Locate the cell with the specified text and output its [x, y] center coordinate. 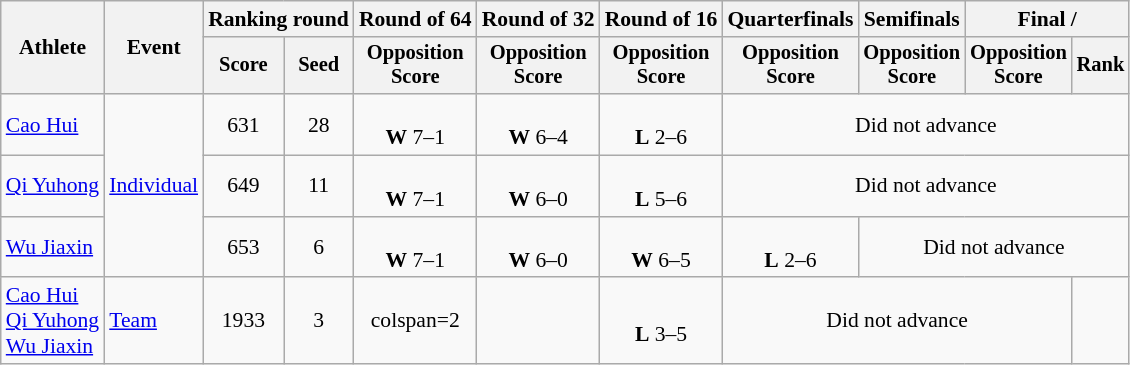
Team [154, 322]
Wu Jiaxin [52, 248]
Qi Yuhong [52, 186]
W 6–5 [662, 248]
Athlete [52, 48]
L 3–5 [662, 322]
Score [244, 66]
W 6–4 [538, 124]
Round of 16 [662, 19]
653 [244, 248]
Quarterfinals [790, 19]
Event [154, 48]
631 [244, 124]
Ranking round [278, 19]
Cao HuiQi YuhongWu Jiaxin [52, 322]
Round of 32 [538, 19]
3 [319, 322]
colspan=2 [416, 322]
Round of 64 [416, 19]
L 5–6 [662, 186]
6 [319, 248]
Rank [1101, 66]
1933 [244, 322]
11 [319, 186]
Individual [154, 186]
649 [244, 186]
Final / [1047, 19]
Seed [319, 66]
Cao Hui [52, 124]
Semifinals [912, 19]
28 [319, 124]
